Identify which cell holds the provided text, then report its [X, Y] central coordinate. 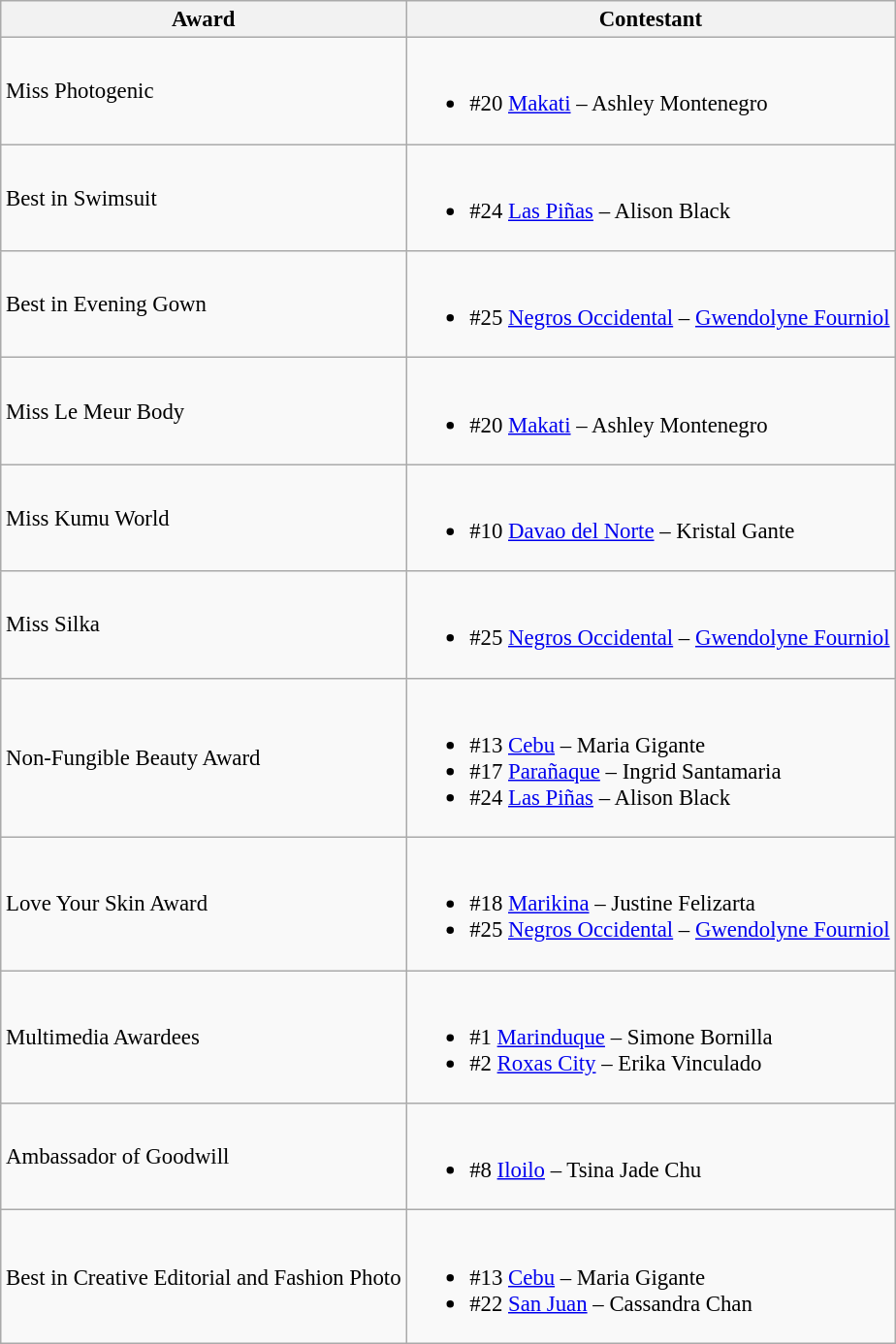
Miss Silka [204, 624]
Non-Fungible Beauty Award [204, 757]
Best in Evening Gown [204, 304]
#18 Marikina – Justine Felizarta#25 Negros Occidental – Gwendolyne Fourniol [651, 904]
Love Your Skin Award [204, 904]
Ambassador of Goodwill [204, 1157]
Award [204, 19]
#1 Marinduque – Simone Bornilla#2 Roxas City – Erika Vinculado [651, 1038]
Best in Creative Editorial and Fashion Photo [204, 1276]
Miss Le Meur Body [204, 411]
#13 Cebu – Maria Gigante#22 San Juan – Cassandra Chan [651, 1276]
#24 Las Piñas – Alison Black [651, 198]
Miss Photogenic [204, 91]
#13 Cebu – Maria Gigante#17 Parañaque – Ingrid Santamaria#24 Las Piñas – Alison Black [651, 757]
Best in Swimsuit [204, 198]
Miss Kumu World [204, 518]
#10 Davao del Norte – Kristal Gante [651, 518]
Contestant [651, 19]
Multimedia Awardees [204, 1038]
#8 Iloilo – Tsina Jade Chu [651, 1157]
